Determine the (x, y) coordinate at the center of the cell enclosing the given text.  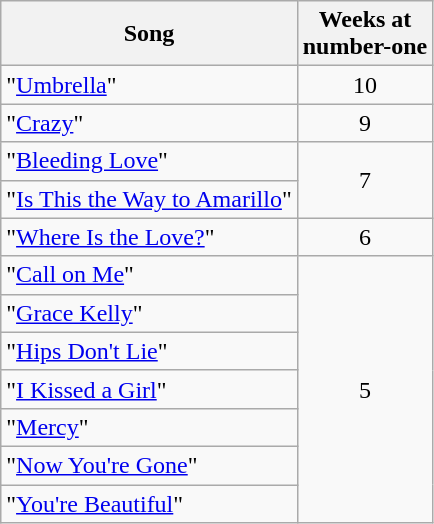
"Now You're Gone" (149, 465)
"You're Beautiful" (149, 503)
5 (365, 389)
7 (365, 180)
"Call on Me" (149, 275)
"Umbrella" (149, 85)
"Bleeding Love" (149, 161)
9 (365, 123)
Song (149, 34)
"Where Is the Love?" (149, 237)
"Is This the Way to Amarillo" (149, 199)
"I Kissed a Girl" (149, 389)
"Crazy" (149, 123)
"Mercy" (149, 427)
"Grace Kelly" (149, 313)
"Hips Don't Lie" (149, 351)
Weeks atnumber-one (365, 34)
10 (365, 85)
6 (365, 237)
